Scan for the cell matching the given text and deliver its (x, y) coordinate at center. 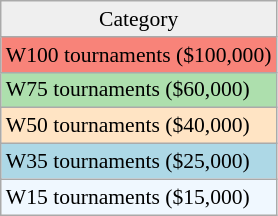
W100 tournaments ($100,000) (139, 55)
W35 tournaments ($25,000) (139, 162)
W15 tournaments ($15,000) (139, 197)
W50 tournaments ($40,000) (139, 126)
W75 tournaments ($60,000) (139, 90)
Category (139, 19)
